Find where the given text appears and provide that cell's center as [X, Y] coordinate. 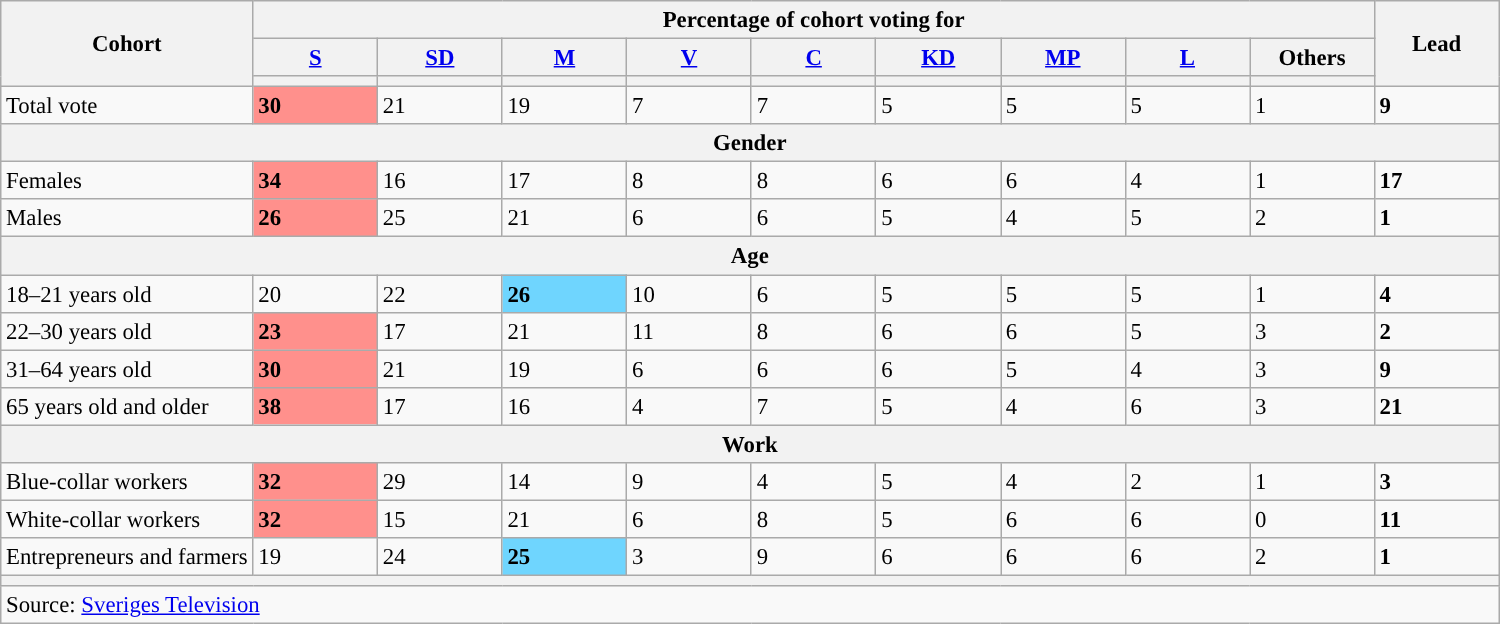
Lead [1436, 44]
20 [316, 294]
KD [938, 58]
MP [1064, 58]
22 [440, 294]
Males [127, 219]
65 years old and older [127, 406]
29 [440, 482]
Others [1312, 58]
Females [127, 181]
Gender [750, 143]
34 [316, 181]
24 [440, 557]
Cohort [127, 44]
Age [750, 256]
L [1188, 58]
22–30 years old [127, 331]
C [814, 58]
10 [690, 294]
Source: Sveriges Television [750, 605]
31–64 years old [127, 369]
18–21 years old [127, 294]
38 [316, 406]
SD [440, 58]
0 [1312, 519]
Total vote [127, 106]
Blue-collar workers [127, 482]
V [690, 58]
23 [316, 331]
M [564, 58]
15 [440, 519]
Percentage of cohort voting for [814, 20]
14 [564, 482]
White-collar workers [127, 519]
Entrepreneurs and farmers [127, 557]
S [316, 58]
Work [750, 444]
